Identify which cell holds the provided text, then report its [X, Y] central coordinate. 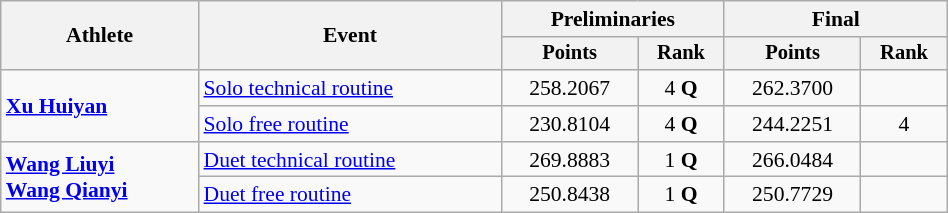
Athlete [100, 36]
Duet technical routine [350, 160]
258.2067 [570, 88]
230.8104 [570, 124]
Wang LiuyiWang Qianyi [100, 178]
269.8883 [570, 160]
250.7729 [792, 195]
Solo technical routine [350, 88]
250.8438 [570, 195]
262.3700 [792, 88]
Xu Huiyan [100, 106]
Event [350, 36]
Final [836, 19]
Solo free routine [350, 124]
4 [904, 124]
Preliminaries [612, 19]
Duet free routine [350, 195]
266.0484 [792, 160]
244.2251 [792, 124]
